For the text-containing cell, return its midpoint in [X, Y] coordinate format. 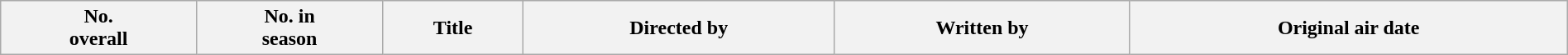
Title [453, 28]
Directed by [678, 28]
Original air date [1348, 28]
No.overall [99, 28]
No. inseason [289, 28]
Written by [982, 28]
